Identify which cell holds the provided text, then report its (X, Y) central coordinate. 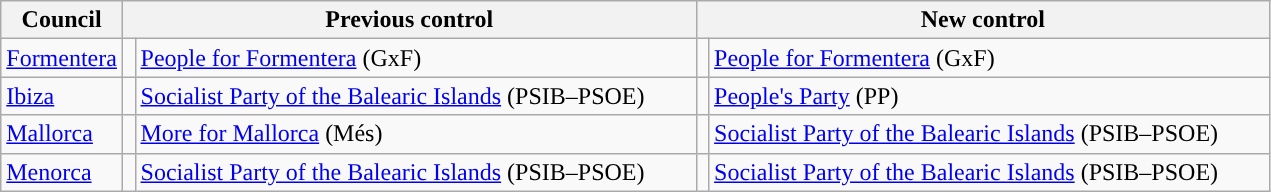
More for Mallorca (Més) (416, 134)
Council (62, 20)
Previous control (409, 20)
Ibiza (62, 96)
Mallorca (62, 134)
Menorca (62, 172)
People's Party (PP) (990, 96)
Formentera (62, 58)
New control (983, 20)
